Locate the cell with the specified text and output its (X, Y) center coordinate. 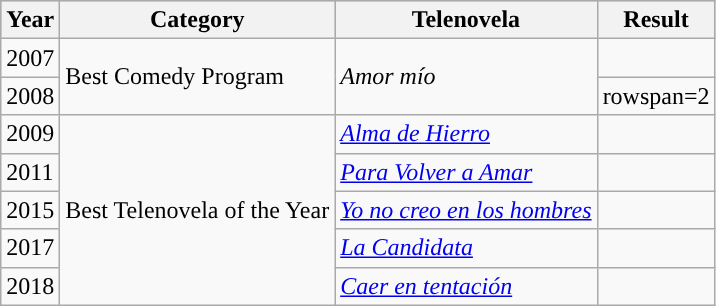
Amor mío (466, 77)
La Candidata (466, 248)
2008 (30, 96)
Caer en tentación (466, 286)
2015 (30, 210)
Para Volver a Amar (466, 172)
Best Comedy Program (198, 77)
2018 (30, 286)
2017 (30, 248)
2009 (30, 134)
rowspan=2 (656, 96)
Telenovela (466, 20)
Alma de Hierro (466, 134)
2011 (30, 172)
Result (656, 20)
Yo no creo en los hombres (466, 210)
Year (30, 20)
Best Telenovela of the Year (198, 210)
Category (198, 20)
2007 (30, 58)
